Scan for the cell matching the given text and deliver its (x, y) coordinate at center. 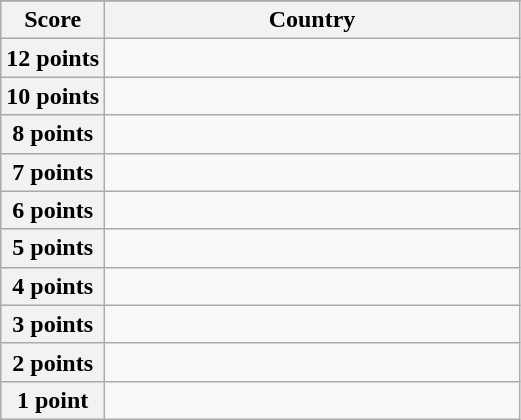
1 point (53, 400)
12 points (53, 58)
Country (312, 20)
10 points (53, 96)
3 points (53, 324)
8 points (53, 134)
5 points (53, 248)
7 points (53, 172)
Score (53, 20)
2 points (53, 362)
4 points (53, 286)
6 points (53, 210)
